Provide the (x, y) coordinate of the cell's center where the given text is located.  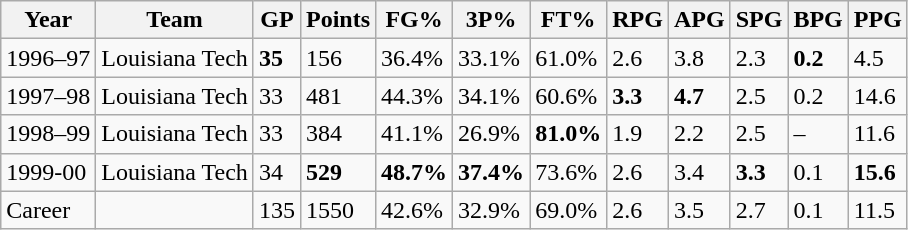
1998–99 (48, 134)
2.2 (699, 134)
– (818, 134)
26.9% (492, 134)
Team (175, 20)
3.4 (699, 172)
1996–97 (48, 58)
BPG (818, 20)
SPG (759, 20)
81.0% (568, 134)
44.3% (414, 96)
1550 (338, 210)
Career (48, 210)
1997–98 (48, 96)
2.7 (759, 210)
156 (338, 58)
73.6% (568, 172)
2.3 (759, 58)
3P% (492, 20)
529 (338, 172)
15.6 (878, 172)
34.1% (492, 96)
Year (48, 20)
FT% (568, 20)
4.7 (699, 96)
69.0% (568, 210)
3.8 (699, 58)
Points (338, 20)
11.5 (878, 210)
GP (276, 20)
PPG (878, 20)
60.6% (568, 96)
34 (276, 172)
RPG (638, 20)
135 (276, 210)
4.5 (878, 58)
37.4% (492, 172)
33.1% (492, 58)
14.6 (878, 96)
48.7% (414, 172)
481 (338, 96)
41.1% (414, 134)
1999-00 (48, 172)
3.5 (699, 210)
384 (338, 134)
61.0% (568, 58)
42.6% (414, 210)
11.6 (878, 134)
36.4% (414, 58)
35 (276, 58)
32.9% (492, 210)
FG% (414, 20)
APG (699, 20)
1.9 (638, 134)
